Provide the [x, y] coordinate of the cell's center where the given text is located.  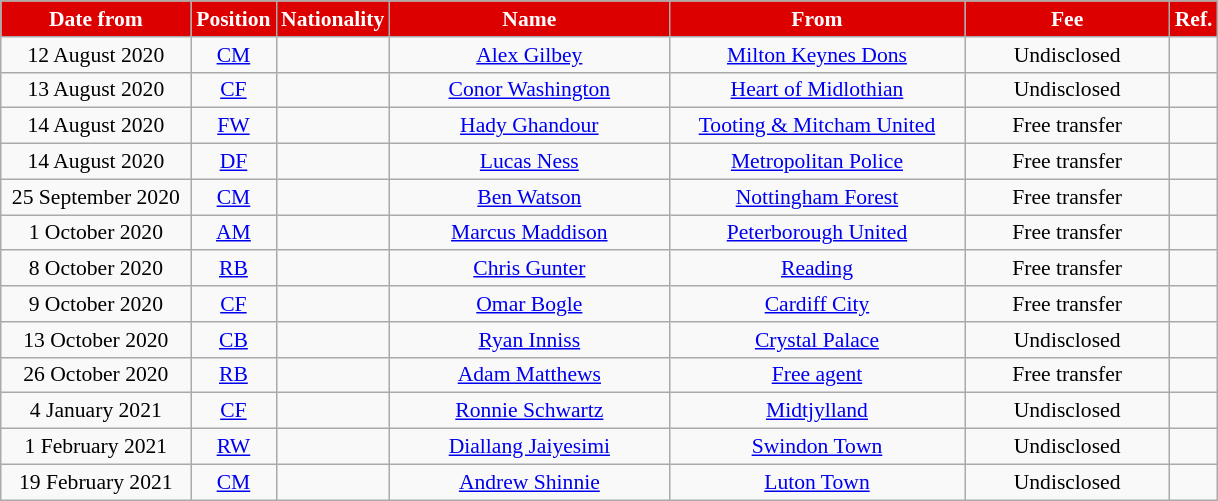
FW [234, 126]
RW [234, 447]
CB [234, 340]
Name [529, 19]
Adam Matthews [529, 375]
Marcus Maddison [529, 233]
Swindon Town [816, 447]
1 February 2021 [96, 447]
Ryan Inniss [529, 340]
Heart of Midlothian [816, 90]
Nottingham Forest [816, 197]
Ronnie Schwartz [529, 411]
Ref. [1194, 19]
Conor Washington [529, 90]
Tooting & Mitcham United [816, 126]
Midtjylland [816, 411]
Metropolitan Police [816, 162]
Position [234, 19]
19 February 2021 [96, 482]
Nationality [332, 19]
26 October 2020 [96, 375]
9 October 2020 [96, 304]
13 August 2020 [96, 90]
Hady Ghandour [529, 126]
Luton Town [816, 482]
12 August 2020 [96, 55]
Andrew Shinnie [529, 482]
Alex Gilbey [529, 55]
1 October 2020 [96, 233]
13 October 2020 [96, 340]
Cardiff City [816, 304]
8 October 2020 [96, 269]
Chris Gunter [529, 269]
Lucas Ness [529, 162]
25 September 2020 [96, 197]
Milton Keynes Dons [816, 55]
Reading [816, 269]
Omar Bogle [529, 304]
4 January 2021 [96, 411]
Free agent [816, 375]
Ben Watson [529, 197]
Diallang Jaiyesimi [529, 447]
Crystal Palace [816, 340]
Peterborough United [816, 233]
DF [234, 162]
AM [234, 233]
Date from [96, 19]
Fee [1068, 19]
From [816, 19]
